Capture the cell that displays the provided text and extract its [X, Y] central coordinate. 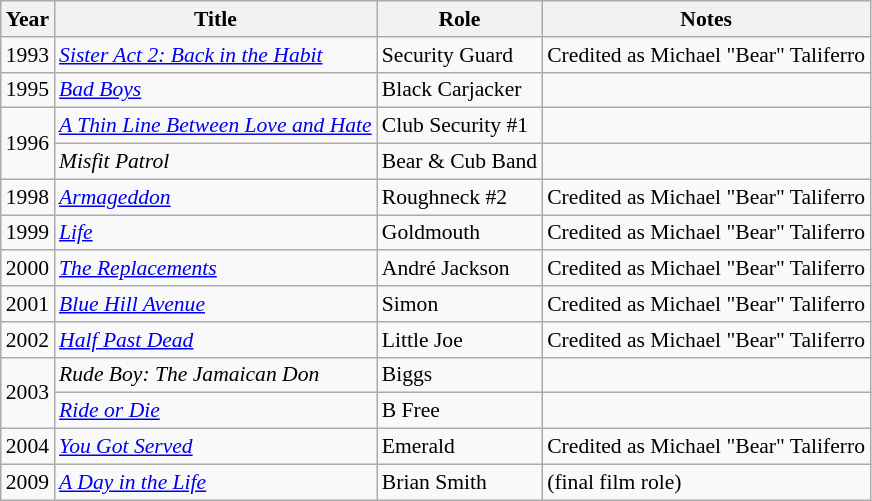
1993 [28, 55]
2003 [28, 392]
(final film role) [706, 482]
Role [460, 19]
You Got Served [216, 447]
Black Carjacker [460, 90]
Roughneck #2 [460, 197]
2004 [28, 447]
Notes [706, 19]
Half Past Dead [216, 340]
Armageddon [216, 197]
Blue Hill Avenue [216, 304]
1996 [28, 144]
2001 [28, 304]
Rude Boy: The Jamaican Don [216, 375]
1999 [28, 233]
André Jackson [460, 269]
Title [216, 19]
The Replacements [216, 269]
1995 [28, 90]
Sister Act 2: Back in the Habit [216, 55]
Ride or Die [216, 411]
Security Guard [460, 55]
A Thin Line Between Love and Hate [216, 126]
Bad Boys [216, 90]
Simon [460, 304]
Misfit Patrol [216, 162]
Biggs [460, 375]
2000 [28, 269]
Bear & Cub Band [460, 162]
1998 [28, 197]
Brian Smith [460, 482]
2002 [28, 340]
2009 [28, 482]
Little Joe [460, 340]
Life [216, 233]
A Day in the Life [216, 482]
Year [28, 19]
Emerald [460, 447]
Club Security #1 [460, 126]
B Free [460, 411]
Goldmouth [460, 233]
